Scan for the cell matching the given text and deliver its [X, Y] coordinate at center. 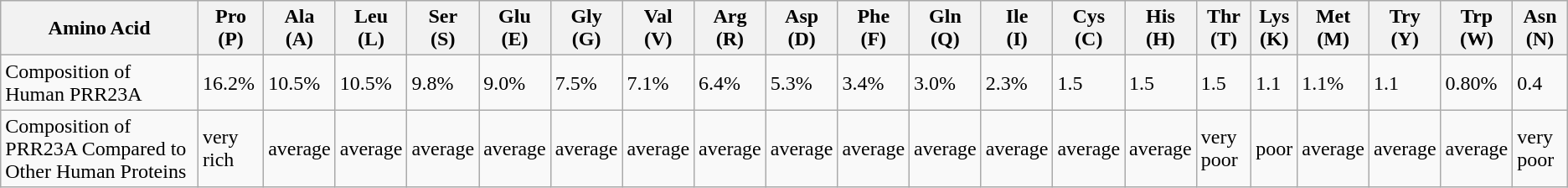
16.2% [230, 82]
9.8% [443, 82]
1.1% [1333, 82]
6.4% [730, 82]
Cys(C) [1089, 29]
Gln(Q) [946, 29]
7.5% [586, 82]
5.3% [802, 82]
7.1% [658, 82]
Glu(E) [515, 29]
Thr(T) [1223, 29]
very rich [230, 149]
Pro(P) [230, 29]
Ile(I) [1017, 29]
Asp(D) [802, 29]
Gly(G) [586, 29]
3.0% [946, 82]
Phe(F) [874, 29]
Ser(S) [443, 29]
3.4% [874, 82]
poor [1275, 149]
Composition of PRR23A Compared to Other Human Proteins [100, 149]
Trp(W) [1477, 29]
Arg(R) [730, 29]
Ala(A) [300, 29]
Met(M) [1333, 29]
0.4 [1540, 82]
Composition of Human PRR23A [100, 82]
His(H) [1161, 29]
Leu(L) [371, 29]
9.0% [515, 82]
Asn(N) [1540, 29]
Try(Y) [1405, 29]
Val(V) [658, 29]
Amino Acid [100, 29]
2.3% [1017, 82]
Lys(K) [1275, 29]
0.80% [1477, 82]
